Capture the cell that displays the provided text and extract its (x, y) central coordinate. 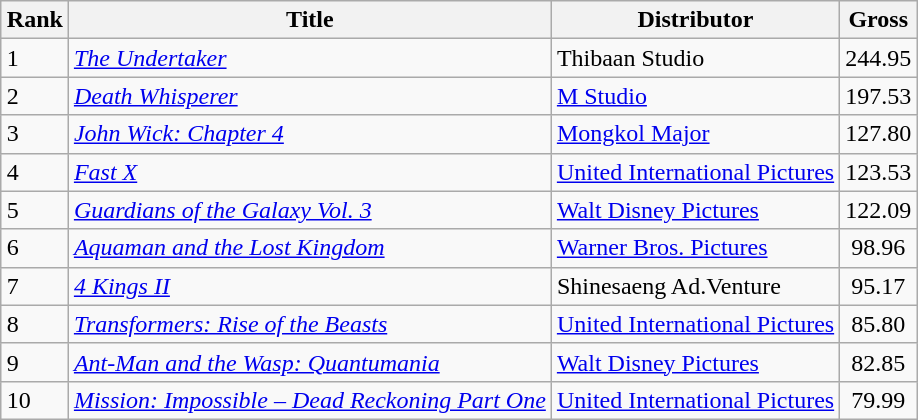
Death Whisperer (310, 96)
85.80 (878, 324)
Rank (34, 20)
Distributor (695, 20)
Shinesaeng Ad.Venture (695, 286)
8 (34, 324)
2 (34, 96)
Transformers: Rise of the Beasts (310, 324)
Guardians of the Galaxy Vol. 3 (310, 210)
122.09 (878, 210)
6 (34, 248)
82.85 (878, 362)
127.80 (878, 134)
5 (34, 210)
Title (310, 20)
9 (34, 362)
Thibaan Studio (695, 58)
98.96 (878, 248)
M Studio (695, 96)
John Wick: Chapter 4 (310, 134)
4 (34, 172)
244.95 (878, 58)
3 (34, 134)
Mission: Impossible – Dead Reckoning Part One (310, 400)
1 (34, 58)
123.53 (878, 172)
Warner Bros. Pictures (695, 248)
10 (34, 400)
7 (34, 286)
Mongkol Major (695, 134)
Ant-Man and the Wasp: Quantumania (310, 362)
Fast X (310, 172)
4 Kings II (310, 286)
79.99 (878, 400)
The Undertaker (310, 58)
Aquaman and the Lost Kingdom (310, 248)
197.53 (878, 96)
Gross (878, 20)
95.17 (878, 286)
